Search for the cell housing the specified text and yield its [X, Y] center coordinate. 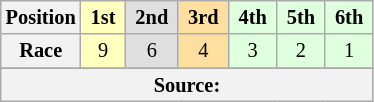
Source: [187, 85]
9 [104, 51]
6th [349, 17]
1 [349, 51]
6 [152, 51]
3rd [203, 17]
1st [104, 17]
4 [203, 51]
Position [41, 17]
3 [253, 51]
2nd [152, 17]
4th [253, 17]
Race [41, 51]
2 [301, 51]
5th [301, 17]
